Identify which cell holds the provided text, then report its (x, y) central coordinate. 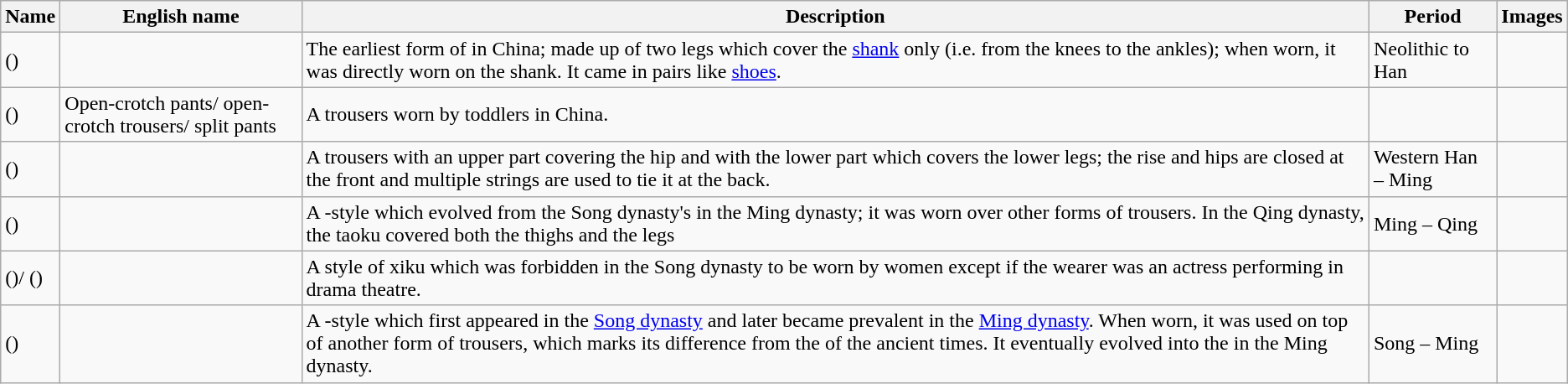
Song – Ming (1432, 344)
English name (181, 17)
Images (1532, 17)
Western Han – Ming (1432, 169)
Open-crotch pants/ open-crotch trousers/ split pants (181, 114)
Ming – Qing (1432, 223)
A trousers worn by toddlers in China. (835, 114)
Description (835, 17)
Neolithic to Han (1432, 60)
()/ () (30, 278)
A style of xiku which was forbidden in the Song dynasty to be worn by women except if the wearer was an actress performing in drama theatre. (835, 278)
Period (1432, 17)
Name (30, 17)
